Return (X, Y) of the center of cell containing provided text 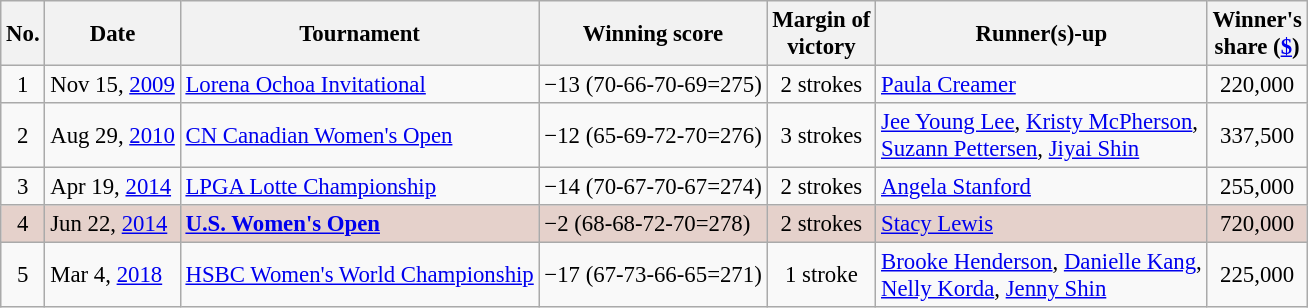
Mar 4, 2018 (112, 276)
Stacy Lewis (1042, 224)
Jun 22, 2014 (112, 224)
Nov 15, 2009 (112, 85)
Angela Stanford (1042, 187)
2 (23, 136)
Tournament (360, 34)
HSBC Women's World Championship (360, 276)
1 (23, 85)
337,500 (1257, 136)
Winning score (653, 34)
Winner'sshare ($) (1257, 34)
4 (23, 224)
LPGA Lotte Championship (360, 187)
−17 (67-73-66-65=271) (653, 276)
−2 (68-68-72-70=278) (653, 224)
CN Canadian Women's Open (360, 136)
Margin ofvictory (822, 34)
3 strokes (822, 136)
Jee Young Lee, Kristy McPherson, Suzann Pettersen, Jiyai Shin (1042, 136)
−14 (70-67-70-67=274) (653, 187)
220,000 (1257, 85)
Paula Creamer (1042, 85)
225,000 (1257, 276)
1 stroke (822, 276)
255,000 (1257, 187)
720,000 (1257, 224)
−13 (70-66-70-69=275) (653, 85)
3 (23, 187)
Runner(s)-up (1042, 34)
Aug 29, 2010 (112, 136)
Brooke Henderson, Danielle Kang, Nelly Korda, Jenny Shin (1042, 276)
Date (112, 34)
U.S. Women's Open (360, 224)
Lorena Ochoa Invitational (360, 85)
−12 (65-69-72-70=276) (653, 136)
No. (23, 34)
5 (23, 276)
Apr 19, 2014 (112, 187)
